Provide the (x, y) coordinate of the cell's center where the given text is located.  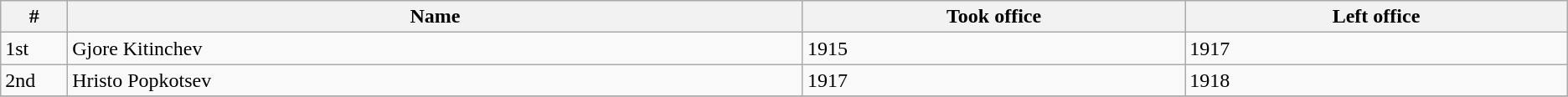
1918 (1376, 80)
Took office (993, 17)
Gjore Kitinchev (436, 48)
1915 (993, 48)
2nd (34, 80)
1st (34, 48)
Name (436, 17)
Hristo Popkotsev (436, 80)
# (34, 17)
Left office (1376, 17)
